Find where the given text appears and provide that cell's center as (x, y) coordinate. 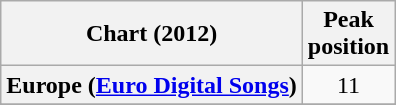
Chart (2012) (152, 34)
Europe (Euro Digital Songs) (152, 85)
Peakposition (348, 34)
11 (348, 85)
